Extract the (x, y) coordinate from the center of the cell holding the provided text.  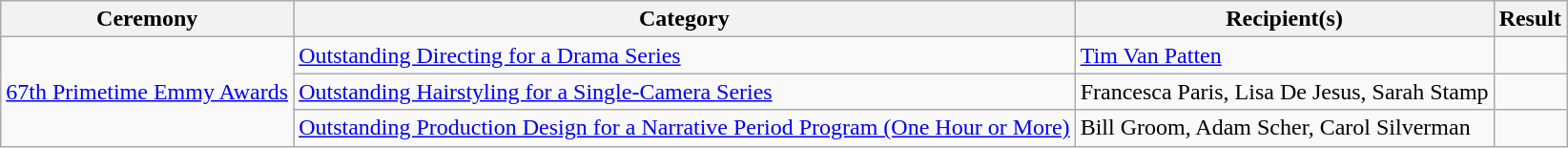
Outstanding Directing for a Drama Series (685, 55)
67th Primetime Emmy Awards (147, 92)
Category (685, 19)
Francesca Paris, Lisa De Jesus, Sarah Stamp (1284, 92)
Recipient(s) (1284, 19)
Outstanding Hairstyling for a Single-Camera Series (685, 92)
Result (1530, 19)
Ceremony (147, 19)
Tim Van Patten (1284, 55)
Outstanding Production Design for a Narrative Period Program (One Hour or More) (685, 128)
Bill Groom, Adam Scher, Carol Silverman (1284, 128)
